For the text-containing cell, return its midpoint in (x, y) coordinate format. 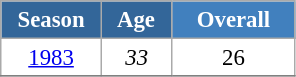
Age (136, 20)
1983 (52, 58)
33 (136, 58)
Season (52, 20)
Overall (234, 20)
26 (234, 58)
